Provide the [x, y] coordinate of the cell's center where the given text is located.  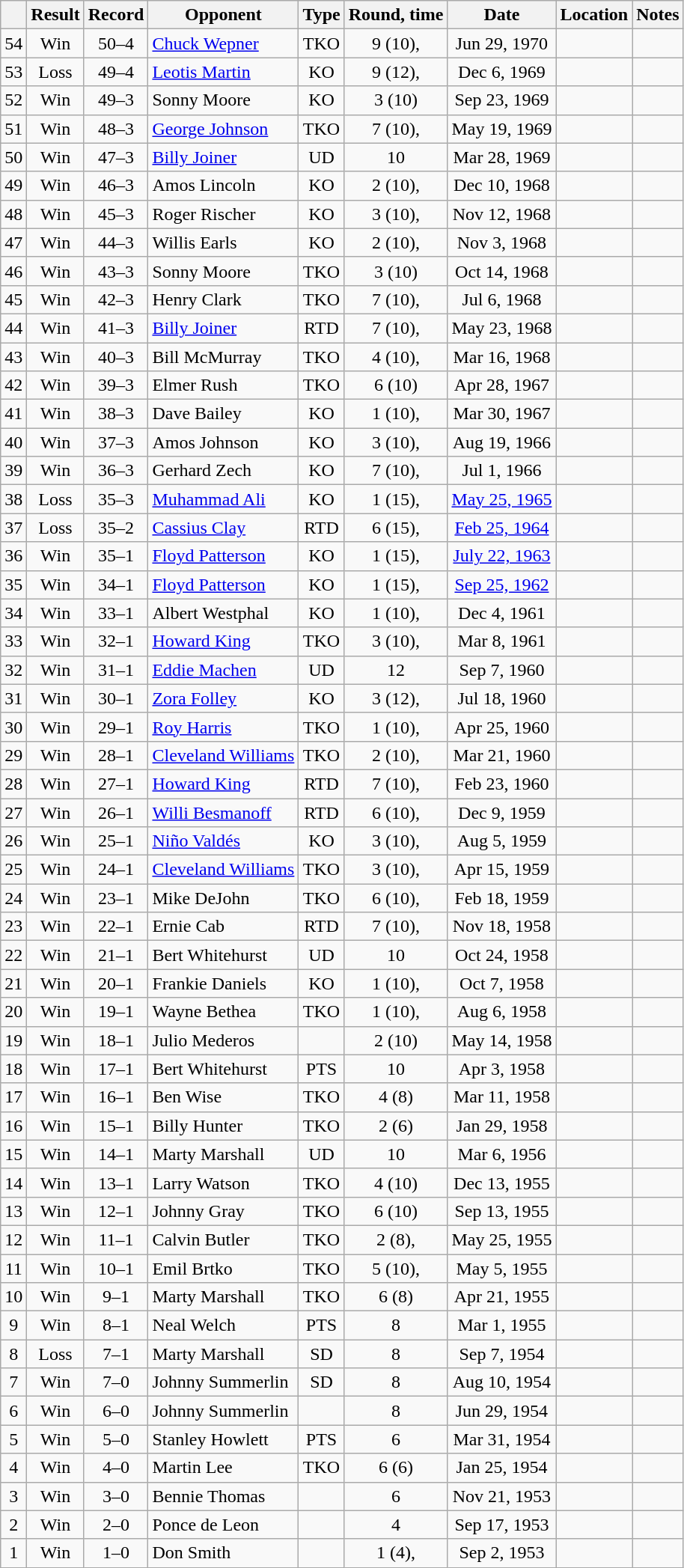
25 [13, 870]
37 [13, 528]
Gerhard Zech [223, 471]
Eddie Machen [223, 670]
48 [13, 214]
Dec 9, 1959 [501, 812]
34 [13, 613]
Mar 16, 1968 [501, 357]
5–0 [116, 1439]
46 [13, 271]
48–3 [116, 129]
Jul 1, 1966 [501, 471]
32 [13, 670]
Mar 1, 1955 [501, 1326]
July 22, 1963 [501, 556]
10–1 [116, 1269]
Bennie Thomas [223, 1496]
5 [13, 1439]
16 [13, 1126]
30 [13, 727]
Aug 6, 1958 [501, 1012]
Sep 7, 1960 [501, 670]
35 [13, 585]
Larry Watson [223, 1183]
17 [13, 1097]
Niño Valdés [223, 841]
49–4 [116, 72]
16–1 [116, 1097]
2 (8), [396, 1239]
Nov 18, 1958 [501, 927]
40–3 [116, 357]
9 [13, 1326]
Martin Lee [223, 1468]
28 [13, 784]
2 (10) [396, 1040]
Oct 24, 1958 [501, 955]
Jan 25, 1954 [501, 1468]
35–1 [116, 556]
4 (10) [396, 1183]
15–1 [116, 1126]
33–1 [116, 613]
Feb 25, 1964 [501, 528]
Mar 11, 1958 [501, 1097]
Stanley Howlett [223, 1439]
29–1 [116, 727]
2 (6) [396, 1126]
Julio Mederos [223, 1040]
7–0 [116, 1382]
18 [13, 1069]
May 25, 1955 [501, 1239]
Chuck Wepner [223, 43]
9 (10), [396, 43]
Mar 6, 1956 [501, 1154]
Sep 25, 1962 [501, 585]
Jun 29, 1954 [501, 1411]
Dec 4, 1961 [501, 613]
31–1 [116, 670]
27–1 [116, 784]
2–0 [116, 1525]
32–1 [116, 641]
Mar 31, 1954 [501, 1439]
Apr 25, 1960 [501, 727]
Roy Harris [223, 727]
7–1 [116, 1354]
40 [13, 442]
2 [13, 1525]
35–2 [116, 528]
24 [13, 898]
Aug 19, 1966 [501, 442]
Albert Westphal [223, 613]
Result [55, 15]
Billy Hunter [223, 1126]
49 [13, 186]
Emil Brtko [223, 1269]
31 [13, 698]
5 (10), [396, 1269]
Cassius Clay [223, 528]
Opponent [223, 15]
Calvin Butler [223, 1239]
Zora Folley [223, 698]
26 [13, 841]
8–1 [116, 1326]
25–1 [116, 841]
18–1 [116, 1040]
4–0 [116, 1468]
38 [13, 499]
Mar 30, 1967 [501, 414]
Mar 21, 1960 [501, 755]
26–1 [116, 812]
29 [13, 755]
Sep 7, 1954 [501, 1354]
22–1 [116, 927]
20 [13, 1012]
47–3 [116, 157]
May 14, 1958 [501, 1040]
52 [13, 100]
Aug 5, 1959 [501, 841]
Nov 21, 1953 [501, 1496]
Don Smith [223, 1553]
19 [13, 1040]
Sep 23, 1969 [501, 100]
22 [13, 955]
13 [13, 1211]
Location [594, 15]
35–3 [116, 499]
39 [13, 471]
Oct 14, 1968 [501, 271]
Leotis Martin [223, 72]
Apr 15, 1959 [501, 870]
15 [13, 1154]
Feb 23, 1960 [501, 784]
1–0 [116, 1553]
11 [13, 1269]
Nov 3, 1968 [501, 242]
21 [13, 983]
Date [501, 15]
14–1 [116, 1154]
Amos Johnson [223, 442]
3–0 [116, 1496]
Amos Lincoln [223, 186]
33 [13, 641]
21–1 [116, 955]
3 [13, 1496]
Notes [658, 15]
Dave Bailey [223, 414]
51 [13, 129]
George Johnson [223, 129]
54 [13, 43]
9 (12), [396, 72]
46–3 [116, 186]
Willi Besmanoff [223, 812]
Jun 29, 1970 [501, 43]
39–3 [116, 385]
30–1 [116, 698]
May 19, 1969 [501, 129]
1 [13, 1553]
Jul 18, 1960 [501, 698]
Johnny Gray [223, 1211]
Apr 28, 1967 [501, 385]
19–1 [116, 1012]
47 [13, 242]
Apr 3, 1958 [501, 1069]
Apr 21, 1955 [501, 1297]
Muhammad Ali [223, 499]
45–3 [116, 214]
4 (8) [396, 1097]
Roger Rischer [223, 214]
1 (4), [396, 1553]
May 25, 1965 [501, 499]
53 [13, 72]
3 (12), [396, 698]
41–3 [116, 328]
Neal Welch [223, 1326]
Willis Earls [223, 242]
Type [322, 15]
Ponce de Leon [223, 1525]
50–4 [116, 43]
43–3 [116, 271]
Henry Clark [223, 299]
44–3 [116, 242]
12–1 [116, 1211]
6 (8) [396, 1297]
23–1 [116, 898]
Dec 6, 1969 [501, 72]
36–3 [116, 471]
Wayne Bethea [223, 1012]
6 (6) [396, 1468]
Mar 8, 1961 [501, 641]
Feb 18, 1959 [501, 898]
11–1 [116, 1239]
36 [13, 556]
14 [13, 1183]
Mar 28, 1969 [501, 157]
42–3 [116, 299]
24–1 [116, 870]
Oct 7, 1958 [501, 983]
44 [13, 328]
43 [13, 357]
Sep 2, 1953 [501, 1553]
38–3 [116, 414]
May 5, 1955 [501, 1269]
Sep 13, 1955 [501, 1211]
Bill McMurray [223, 357]
42 [13, 385]
13–1 [116, 1183]
Dec 10, 1968 [501, 186]
9–1 [116, 1297]
Round, time [396, 15]
Jan 29, 1958 [501, 1126]
Aug 10, 1954 [501, 1382]
Dec 13, 1955 [501, 1183]
7 [13, 1382]
45 [13, 299]
Jul 6, 1968 [501, 299]
Record [116, 15]
4 (10), [396, 357]
17–1 [116, 1069]
6 (15), [396, 528]
Ben Wise [223, 1097]
23 [13, 927]
28–1 [116, 755]
49–3 [116, 100]
41 [13, 414]
May 23, 1968 [501, 328]
Nov 12, 1968 [501, 214]
Elmer Rush [223, 385]
50 [13, 157]
Frankie Daniels [223, 983]
37–3 [116, 442]
20–1 [116, 983]
Sep 17, 1953 [501, 1525]
6–0 [116, 1411]
Mike DeJohn [223, 898]
34–1 [116, 585]
Ernie Cab [223, 927]
27 [13, 812]
